Pinpoint the cell where the given text exists, returning its [X, Y] midpoint coordinate. 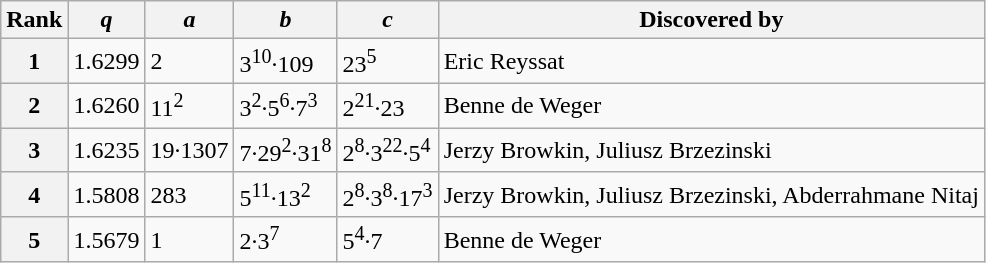
Rank [34, 20]
7·292·318 [286, 150]
2·37 [286, 240]
q [106, 20]
112 [190, 106]
32·56·73 [286, 106]
5 [34, 240]
4 [34, 194]
19·1307 [190, 150]
Jerzy Browkin, Juliusz Brzezinski, Abderrahmane Nitaj [711, 194]
235 [388, 62]
Jerzy Browkin, Juliusz Brzezinski [711, 150]
310·109 [286, 62]
Discovered by [711, 20]
54·7 [388, 240]
Eric Reyssat [711, 62]
b [286, 20]
1.5808 [106, 194]
28·322·54 [388, 150]
28·38·173 [388, 194]
1.6260 [106, 106]
511·132 [286, 194]
1.5679 [106, 240]
c [388, 20]
1.6299 [106, 62]
3 [34, 150]
283 [190, 194]
221·23 [388, 106]
1.6235 [106, 150]
a [190, 20]
